Return (x, y) of the center of cell containing provided text 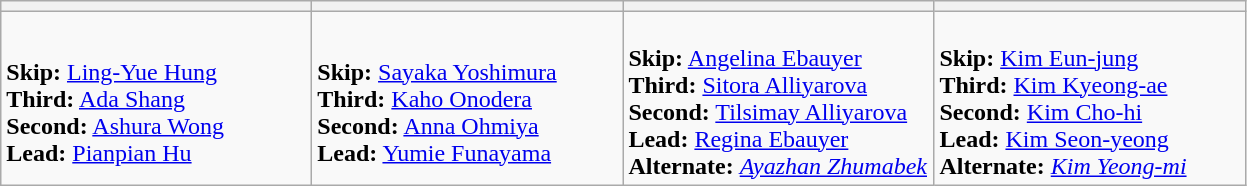
Skip: Angelina Ebauyer Third: Sitora Alliyarova Second: Tilsimay Alliyarova Lead: Regina Ebauyer Alternate: Ayazhan Zhumabek (778, 98)
Skip: Ling-Yue Hung Third: Ada Shang Second: Ashura Wong Lead: Pianpian Hu (156, 98)
Skip: Sayaka Yoshimura Third: Kaho Onodera Second: Anna Ohmiya Lead: Yumie Funayama (468, 98)
Skip: Kim Eun-jung Third: Kim Kyeong-ae Second: Kim Cho-hi Lead: Kim Seon-yeong Alternate: Kim Yeong-mi (1090, 98)
